Pinpoint the cell where the given text exists, returning its (X, Y) midpoint coordinate. 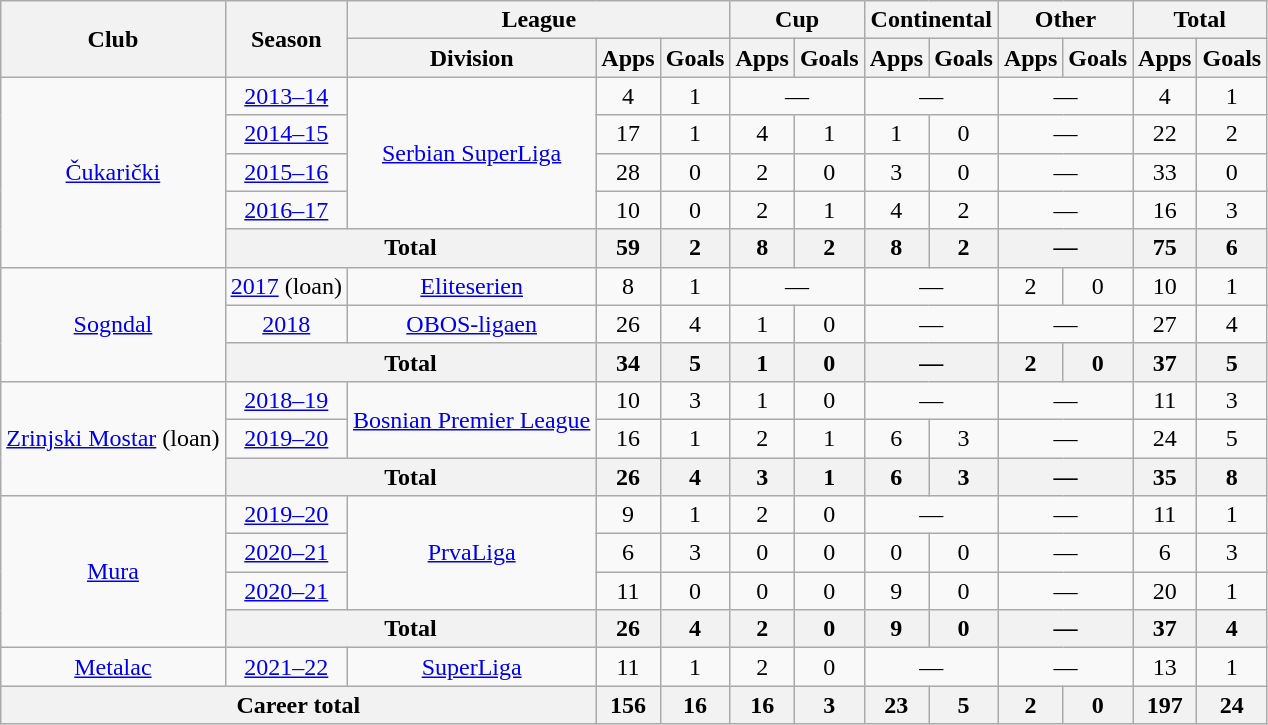
Metalac (113, 667)
2018–19 (286, 400)
197 (1165, 705)
33 (1165, 172)
SuperLiga (471, 667)
Season (286, 39)
17 (628, 134)
OBOS-ligaen (471, 324)
Bosnian Premier League (471, 419)
13 (1165, 667)
Sogndal (113, 324)
Zrinjski Mostar (loan) (113, 438)
Mura (113, 572)
28 (628, 172)
Čukarički (113, 172)
2015–16 (286, 172)
Continental (931, 20)
34 (628, 362)
75 (1165, 248)
Other (1065, 20)
27 (1165, 324)
2018 (286, 324)
35 (1165, 477)
Serbian SuperLiga (471, 153)
20 (1165, 591)
Division (471, 58)
156 (628, 705)
23 (896, 705)
Eliteserien (471, 286)
59 (628, 248)
2014–15 (286, 134)
Cup (797, 20)
PrvaLiga (471, 553)
Career total (298, 705)
2017 (loan) (286, 286)
2021–22 (286, 667)
Club (113, 39)
2016–17 (286, 210)
22 (1165, 134)
League (538, 20)
2013–14 (286, 96)
